Output the (x, y) coordinate of the center of the cell containing the given text.  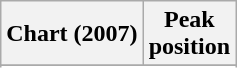
Chart (2007) (72, 34)
Peakposition (189, 34)
